Determine the (X, Y) coordinate at the center of the cell enclosing the given text.  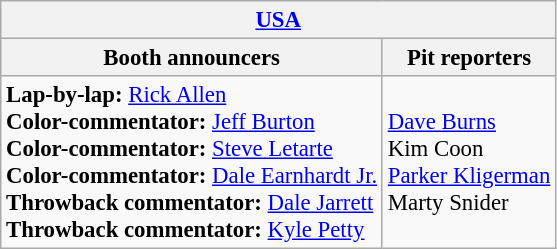
USA (278, 20)
Pit reporters (468, 58)
Booth announcers (192, 58)
Dave BurnsKim CoonParker KligermanMarty Snider (468, 162)
